From the cell containing the given text, extract its center point as (X, Y) coordinate. 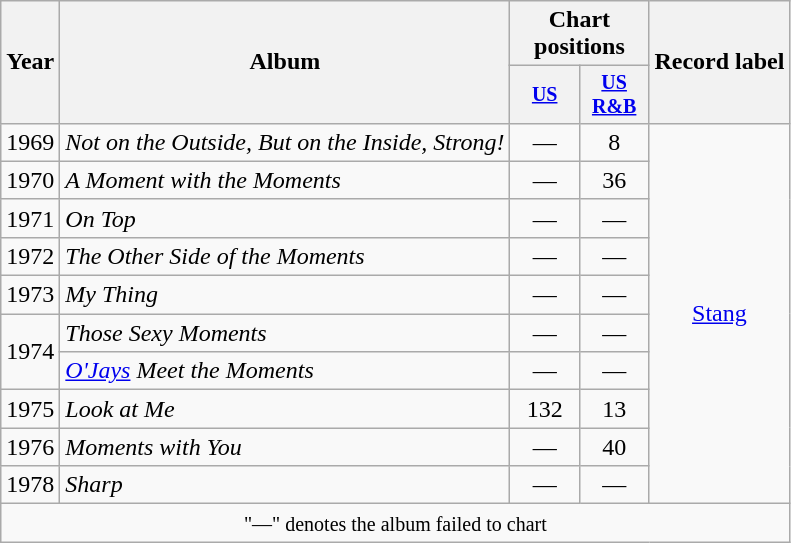
1974 (30, 352)
36 (614, 180)
Record label (720, 62)
132 (544, 409)
Album (285, 62)
The Other Side of the Moments (285, 256)
Moments with You (285, 447)
1976 (30, 447)
On Top (285, 218)
1972 (30, 256)
US R&B (614, 94)
1970 (30, 180)
13 (614, 409)
1971 (30, 218)
Look at Me (285, 409)
40 (614, 447)
"—" denotes the album failed to chart (396, 523)
Chart positions (580, 34)
1978 (30, 485)
Year (30, 62)
8 (614, 142)
Not on the Outside, But on the Inside, Strong! (285, 142)
Stang (720, 314)
US (544, 94)
1973 (30, 295)
1969 (30, 142)
A Moment with the Moments (285, 180)
My Thing (285, 295)
Those Sexy Moments (285, 333)
Sharp (285, 485)
1975 (30, 409)
O'Jays Meet the Moments (285, 371)
